Locate the cell with the specified text and output its (x, y) center coordinate. 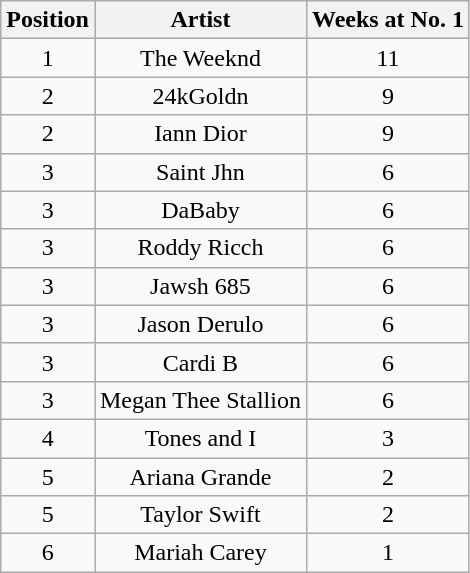
Tones and I (200, 438)
Mariah Carey (200, 553)
The Weeknd (200, 58)
Jawsh 685 (200, 286)
Weeks at No. 1 (388, 20)
Artist (200, 20)
Ariana Grande (200, 477)
Jason Derulo (200, 324)
11 (388, 58)
Iann Dior (200, 134)
DaBaby (200, 210)
Taylor Swift (200, 515)
Saint Jhn (200, 172)
24kGoldn (200, 96)
4 (48, 438)
Megan Thee Stallion (200, 400)
Position (48, 20)
Cardi B (200, 362)
Roddy Ricch (200, 248)
